Locate the cell with the specified text and output its (X, Y) center coordinate. 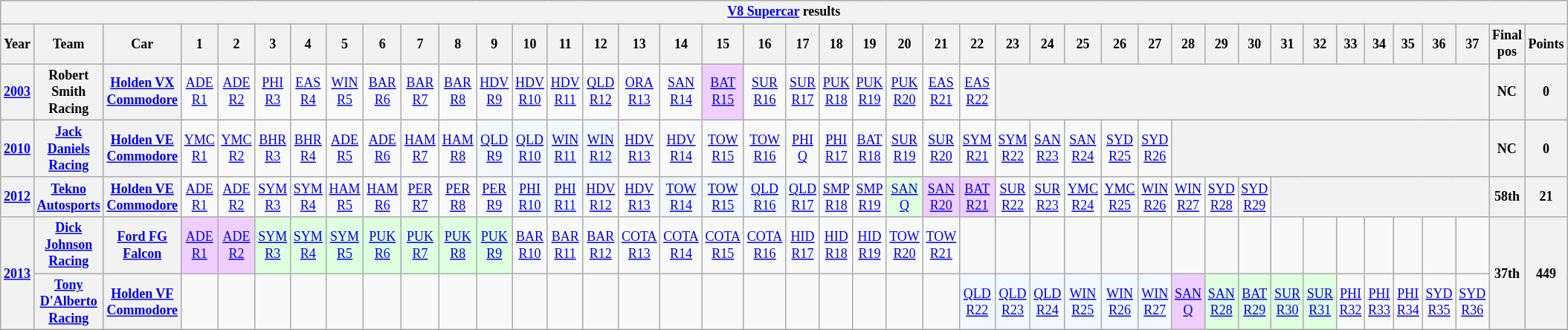
YMC R25 (1120, 197)
5 (345, 44)
PHI R17 (836, 149)
Tekno Autosports (68, 197)
34 (1380, 44)
BATR15 (723, 92)
TOW R16 (764, 149)
PHIR3 (273, 92)
BARR6 (382, 92)
SYM R22 (1013, 149)
BARR8 (458, 92)
SAN R23 (1048, 149)
33 (1350, 44)
2 (236, 44)
58th (1508, 197)
PER R9 (494, 197)
ADE R5 (345, 149)
37 (1472, 44)
QLD R9 (494, 149)
COTA R15 (723, 245)
WIN R11 (565, 149)
BAT R29 (1255, 302)
COTA R13 (639, 245)
YMC R24 (1083, 197)
19 (870, 44)
14 (681, 44)
HDVR10 (530, 92)
YMC R1 (199, 149)
PHI R33 (1380, 302)
SYD R36 (1472, 302)
Ford FG Falcon (142, 245)
COTA R16 (764, 245)
SYD R29 (1255, 197)
11 (565, 44)
Holden VF Commodore (142, 302)
Holden VX Commodore (142, 92)
BAR R12 (601, 245)
SYM R21 (977, 149)
EASR4 (309, 92)
Team (68, 44)
Year (18, 44)
4 (309, 44)
30 (1255, 44)
BAT R18 (870, 149)
WINR5 (345, 92)
HID R19 (870, 245)
449 (1546, 274)
PER R7 (421, 197)
TOW R20 (904, 245)
28 (1188, 44)
32 (1320, 44)
HAM R8 (458, 149)
2010 (18, 149)
12 (601, 44)
23 (1013, 44)
QLD R16 (764, 197)
Robert Smith Racing (68, 92)
SMP R18 (836, 197)
35 (1408, 44)
9 (494, 44)
ORAR13 (639, 92)
24 (1048, 44)
PHI R10 (530, 197)
V8 Supercar results (784, 12)
QLD R24 (1048, 302)
BHR R3 (273, 149)
HAM R7 (421, 149)
WIN R12 (601, 149)
HDVR11 (565, 92)
TOW R21 (941, 245)
2013 (18, 274)
BAR R10 (530, 245)
20 (904, 44)
WIN R25 (1083, 302)
SURR16 (764, 92)
17 (803, 44)
SURR17 (803, 92)
Car (142, 44)
SUR R19 (904, 149)
BHR R4 (309, 149)
SUR R20 (941, 149)
SYD R35 (1439, 302)
31 (1288, 44)
BAR R11 (565, 245)
SMP R19 (870, 197)
SYD R28 (1221, 197)
COTA R14 (681, 245)
PHI R11 (565, 197)
13 (639, 44)
TOW R14 (681, 197)
SUR R30 (1288, 302)
PUK R8 (458, 245)
27 (1155, 44)
SANR14 (681, 92)
PUKR19 (870, 92)
7 (421, 44)
16 (764, 44)
Dick Johnson Racing (68, 245)
SYM R5 (345, 245)
Jack Daniels Racing (68, 149)
QLD R22 (977, 302)
SAN R28 (1221, 302)
HDV R12 (601, 197)
SYD R25 (1120, 149)
6 (382, 44)
HAM R5 (345, 197)
HDV R14 (681, 149)
YMC R2 (236, 149)
HID R17 (803, 245)
Final pos (1508, 44)
29 (1221, 44)
QLD R10 (530, 149)
2003 (18, 92)
SUR R31 (1320, 302)
PUK R7 (421, 245)
22 (977, 44)
PHI Q (803, 149)
ADE R6 (382, 149)
PHI R32 (1350, 302)
ADER2 (236, 92)
QLD R17 (803, 197)
BAT R21 (977, 197)
37th (1508, 274)
SYD R26 (1155, 149)
EASR22 (977, 92)
QLDR12 (601, 92)
1 (199, 44)
SAN R20 (941, 197)
SUR R22 (1013, 197)
PUKR20 (904, 92)
Tony D'Alberto Racing (68, 302)
3 (273, 44)
EASR21 (941, 92)
HDVR9 (494, 92)
HID R18 (836, 245)
SUR R23 (1048, 197)
15 (723, 44)
PUK R9 (494, 245)
SAN R24 (1083, 149)
PER R8 (458, 197)
PUK R6 (382, 245)
HAM R6 (382, 197)
2012 (18, 197)
25 (1083, 44)
ADER1 (199, 92)
36 (1439, 44)
QLD R23 (1013, 302)
18 (836, 44)
26 (1120, 44)
10 (530, 44)
PHI R34 (1408, 302)
8 (458, 44)
Points (1546, 44)
PUKR18 (836, 92)
BARR7 (421, 92)
